Provide the [X, Y] coordinate of the cell's center where the given text is located.  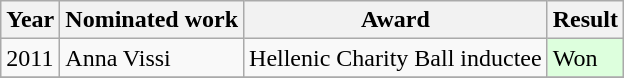
Anna Vissi [152, 58]
Won [585, 58]
Year [30, 20]
Award [396, 20]
Nominated work [152, 20]
Result [585, 20]
Hellenic Charity Ball inductee [396, 58]
2011 [30, 58]
